Output the (x, y) coordinate of the center of the cell containing the given text.  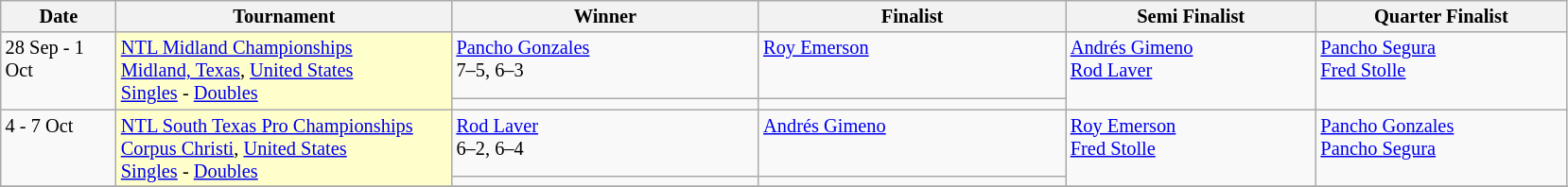
Andrés Gimeno (912, 143)
28 Sep - 1 Oct (59, 71)
Semi Finalist (1192, 16)
Tournament (284, 16)
Roy Emerson Fred Stolle (1192, 148)
Finalist (912, 16)
Roy Emerson (912, 65)
Quarter Finalist (1441, 16)
4 - 7 Oct (59, 148)
Pancho Gonzales 7–5, 6–3 (605, 65)
NTL Midland ChampionshipsMidland, Texas, United StatesSingles - Doubles (284, 71)
Andrés Gimeno Rod Laver (1192, 71)
Rod Laver 6–2, 6–4 (605, 143)
NTL South Texas Pro ChampionshipsCorpus Christi, United StatesSingles - Doubles (284, 148)
Date (59, 16)
Pancho Gonzales Pancho Segura (1441, 148)
Pancho Segura Fred Stolle (1441, 71)
Winner (605, 16)
